Find where the given text appears and provide that cell's center as (x, y) coordinate. 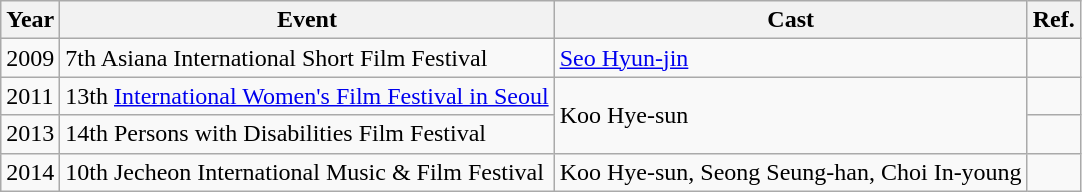
7th Asiana International Short Film Festival (307, 58)
2011 (30, 96)
2009 (30, 58)
Seo Hyun-jin (790, 58)
Cast (790, 20)
Event (307, 20)
13th International Women's Film Festival in Seoul (307, 96)
10th Jecheon International Music & Film Festival (307, 172)
2014 (30, 172)
14th Persons with Disabilities Film Festival (307, 134)
Koo Hye-sun, Seong Seung-han, Choi In-young (790, 172)
Year (30, 20)
2013 (30, 134)
Koo Hye-sun (790, 115)
Ref. (1054, 20)
